Determine the (X, Y) coordinate at the center of the cell enclosing the given text.  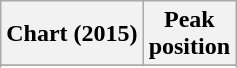
Chart (2015) (72, 34)
Peak position (189, 34)
